Return (x, y) of the center of cell containing provided text 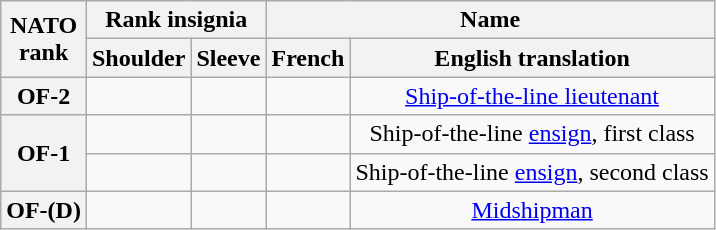
OF-1 (44, 153)
Ship-of-the-line ensign, first class (532, 134)
Ship-of-the-line ensign, second class (532, 172)
Ship-of-the-line lieutenant (532, 96)
English translation (532, 58)
Rank insignia (176, 20)
OF-2 (44, 96)
Name (490, 20)
French (308, 58)
Shoulder (138, 58)
Midshipman (532, 210)
NATOrank (44, 39)
Sleeve (228, 58)
OF-(D) (44, 210)
